Search for the cell housing the specified text and yield its [X, Y] center coordinate. 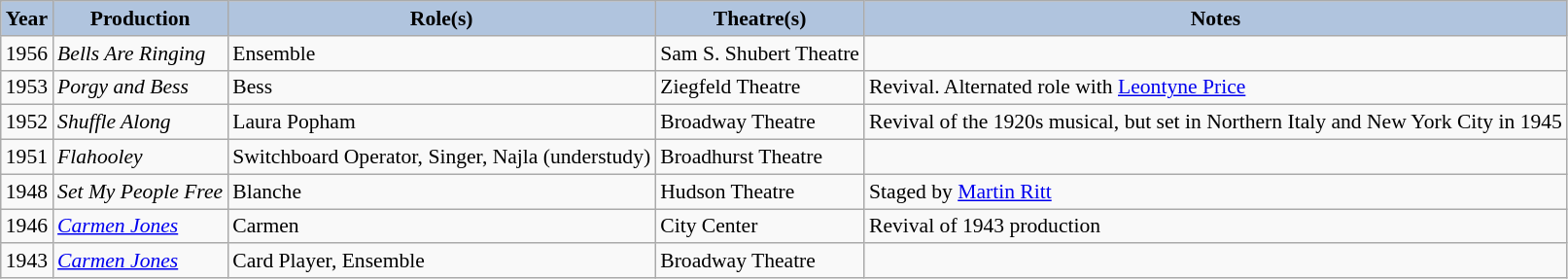
City Center [760, 227]
Card Player, Ensemble [441, 262]
Revival of the 1920s musical, but set in Northern Italy and New York City in 1945 [1215, 122]
1952 [27, 122]
Role(s) [441, 18]
Hudson Theatre [760, 192]
Notes [1215, 18]
Ziegfeld Theatre [760, 87]
Revival of 1943 production [1215, 227]
Year [27, 18]
1948 [27, 192]
Bells Are Ringing [140, 53]
Revival. Alternated role with Leontyne Price [1215, 87]
1956 [27, 53]
Blanche [441, 192]
Flahooley [140, 157]
Broadhurst Theatre [760, 157]
1953 [27, 87]
Bess [441, 87]
Porgy and Bess [140, 87]
Switchboard Operator, Singer, Najla (understudy) [441, 157]
1951 [27, 157]
Laura Popham [441, 122]
Production [140, 18]
Staged by Martin Ritt [1215, 192]
Shuffle Along [140, 122]
Sam S. Shubert Theatre [760, 53]
1946 [27, 227]
Theatre(s) [760, 18]
Carmen [441, 227]
1943 [27, 262]
Set My People Free [140, 192]
Ensemble [441, 53]
